Find where the given text appears and provide that cell's center as (x, y) coordinate. 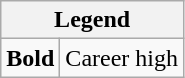
Legend (92, 20)
Bold (30, 58)
Career high (122, 58)
